Determine the (X, Y) coordinate at the center of the cell enclosing the given text.  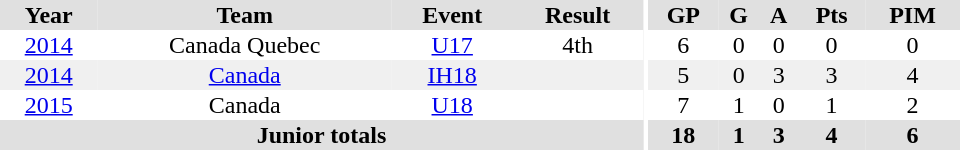
Pts (832, 15)
2015 (48, 105)
GP (684, 15)
4th (578, 45)
PIM (912, 15)
G (738, 15)
5 (684, 75)
Junior totals (322, 135)
Result (578, 15)
Canada Quebec (244, 45)
Event (452, 15)
7 (684, 105)
18 (684, 135)
2 (912, 105)
IH18 (452, 75)
Team (244, 15)
U18 (452, 105)
U17 (452, 45)
A (778, 15)
Year (48, 15)
